Determine the [X, Y] coordinate at the center of the cell enclosing the given text.  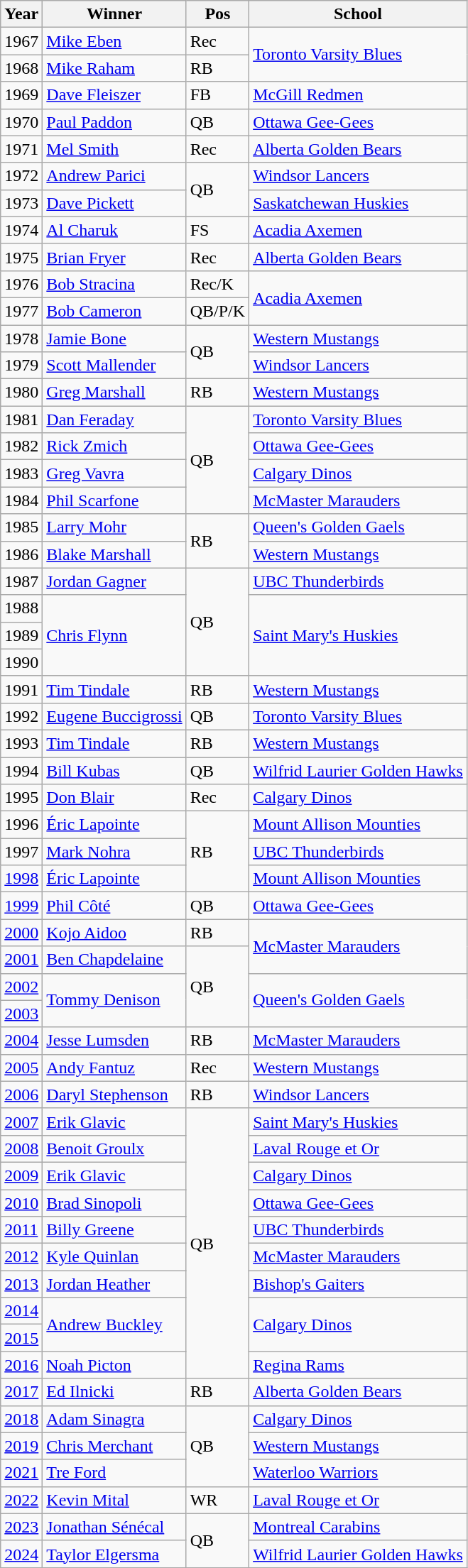
Paul Paddon [114, 122]
1980 [21, 393]
1972 [21, 176]
2000 [21, 933]
1997 [21, 852]
Dave Pickett [114, 203]
1987 [21, 581]
1970 [21, 122]
2007 [21, 1122]
Tre Ford [114, 1473]
Brad Sinopoli [114, 1203]
1991 [21, 689]
Bishop's Gaiters [358, 1284]
Noah Picton [114, 1365]
Mike Raham [114, 68]
School [358, 14]
McGill Redmen [358, 95]
2023 [21, 1527]
1996 [21, 825]
Billy Greene [114, 1230]
Ed Ilnicki [114, 1392]
2002 [21, 987]
Daryl Stephenson [114, 1095]
2017 [21, 1392]
Dan Feraday [114, 420]
Year [21, 14]
2012 [21, 1257]
2024 [21, 1554]
2004 [21, 1041]
2010 [21, 1203]
Chris Merchant [114, 1446]
Winner [114, 14]
Tommy Denison [114, 1000]
Jonathan Sénécal [114, 1527]
2003 [21, 1014]
Mike Eben [114, 41]
1998 [21, 879]
Greg Vavra [114, 473]
Saskatchewan Huskies [358, 203]
2015 [21, 1338]
Kevin Mital [114, 1500]
Kyle Quinlan [114, 1257]
2005 [21, 1068]
2014 [21, 1311]
Dave Fleiszer [114, 95]
1969 [21, 95]
Bob Stracina [114, 284]
Mel Smith [114, 149]
2016 [21, 1365]
Montreal Carabins [358, 1527]
Bill Kubas [114, 770]
2008 [21, 1148]
1975 [21, 257]
Benoit Groulx [114, 1148]
Regina Rams [358, 1365]
2019 [21, 1446]
1994 [21, 770]
1983 [21, 473]
1977 [21, 311]
Al Charuk [114, 230]
Jordan Gagner [114, 581]
Don Blair [114, 798]
1999 [21, 906]
FS [217, 230]
1982 [21, 446]
FB [217, 95]
Andrew Buckley [114, 1325]
2013 [21, 1284]
2011 [21, 1230]
2021 [21, 1473]
Andrew Parici [114, 176]
1978 [21, 339]
2006 [21, 1095]
1984 [21, 500]
Rick Zmich [114, 446]
Blake Marshall [114, 554]
Adam Sinagra [114, 1419]
1988 [21, 608]
Jamie Bone [114, 339]
1967 [21, 41]
2009 [21, 1175]
Jesse Lumsden [114, 1041]
Phil Côté [114, 906]
1986 [21, 554]
Eugene Buccigrossi [114, 716]
1974 [21, 230]
Bob Cameron [114, 311]
Greg Marshall [114, 393]
2018 [21, 1419]
1971 [21, 149]
1968 [21, 68]
Pos [217, 14]
2001 [21, 960]
Chris Flynn [114, 635]
QB/P/K [217, 311]
1973 [21, 203]
2022 [21, 1500]
Brian Fryer [114, 257]
1981 [21, 420]
Waterloo Warriors [358, 1473]
Jordan Heather [114, 1284]
Kojo Aidoo [114, 933]
1995 [21, 798]
Scott Mallender [114, 366]
1985 [21, 527]
Phil Scarfone [114, 500]
Mark Nohra [114, 852]
1976 [21, 284]
Rec/K [217, 284]
WR [217, 1500]
Larry Mohr [114, 527]
1989 [21, 635]
1993 [21, 743]
Taylor Elgersma [114, 1554]
1979 [21, 366]
1992 [21, 716]
Ben Chapdelaine [114, 960]
Andy Fantuz [114, 1068]
1990 [21, 662]
